Detect which cell encompasses the target text, then output its (X, Y) center coordinate. 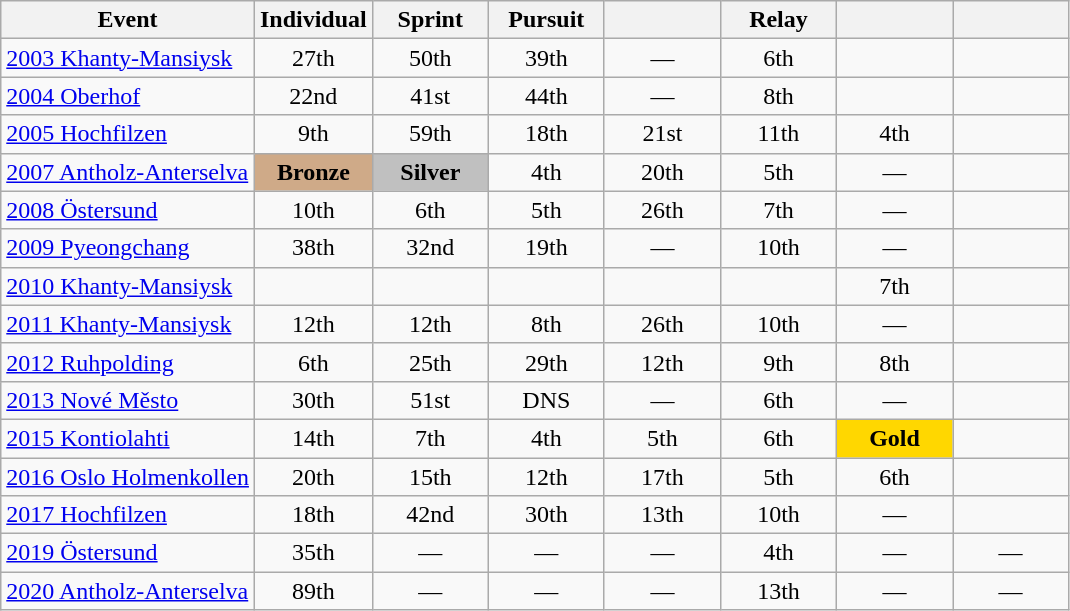
89th (313, 591)
44th (546, 96)
2003 Khanty-Mansiysk (128, 58)
38th (313, 248)
2015 Kontiolahti (128, 438)
DNS (546, 400)
Bronze (313, 172)
11th (778, 134)
42nd (430, 515)
2012 Ruhpolding (128, 362)
21st (662, 134)
Event (128, 20)
32nd (430, 248)
2010 Khanty-Mansiysk (128, 286)
Relay (778, 20)
2017 Hochfilzen (128, 515)
35th (313, 553)
39th (546, 58)
29th (546, 362)
2007 Antholz-Anterselva (128, 172)
2019 Östersund (128, 553)
15th (430, 477)
17th (662, 477)
2016 Oslo Holmenkollen (128, 477)
41st (430, 96)
14th (313, 438)
22nd (313, 96)
2004 Oberhof (128, 96)
27th (313, 58)
2013 Nové Město (128, 400)
Gold (895, 438)
Individual (313, 20)
Silver (430, 172)
25th (430, 362)
2011 Khanty-Mansiysk (128, 324)
51st (430, 400)
2008 Östersund (128, 210)
19th (546, 248)
59th (430, 134)
2009 Pyeongchang (128, 248)
2005 Hochfilzen (128, 134)
50th (430, 58)
Sprint (430, 20)
Pursuit (546, 20)
2020 Antholz-Anterselva (128, 591)
